Identify which cell holds the provided text, then report its (X, Y) central coordinate. 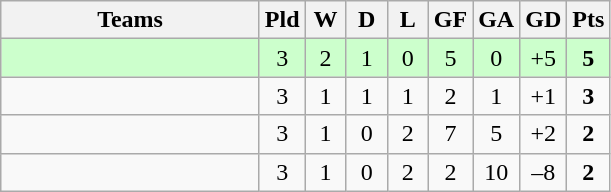
+1 (544, 96)
L (408, 20)
+5 (544, 58)
GF (450, 20)
GA (496, 20)
D (366, 20)
–8 (544, 172)
10 (496, 172)
Teams (130, 20)
W (326, 20)
Pld (282, 20)
Pts (588, 20)
+2 (544, 134)
7 (450, 134)
GD (544, 20)
